Return (x, y) of the center of cell containing provided text 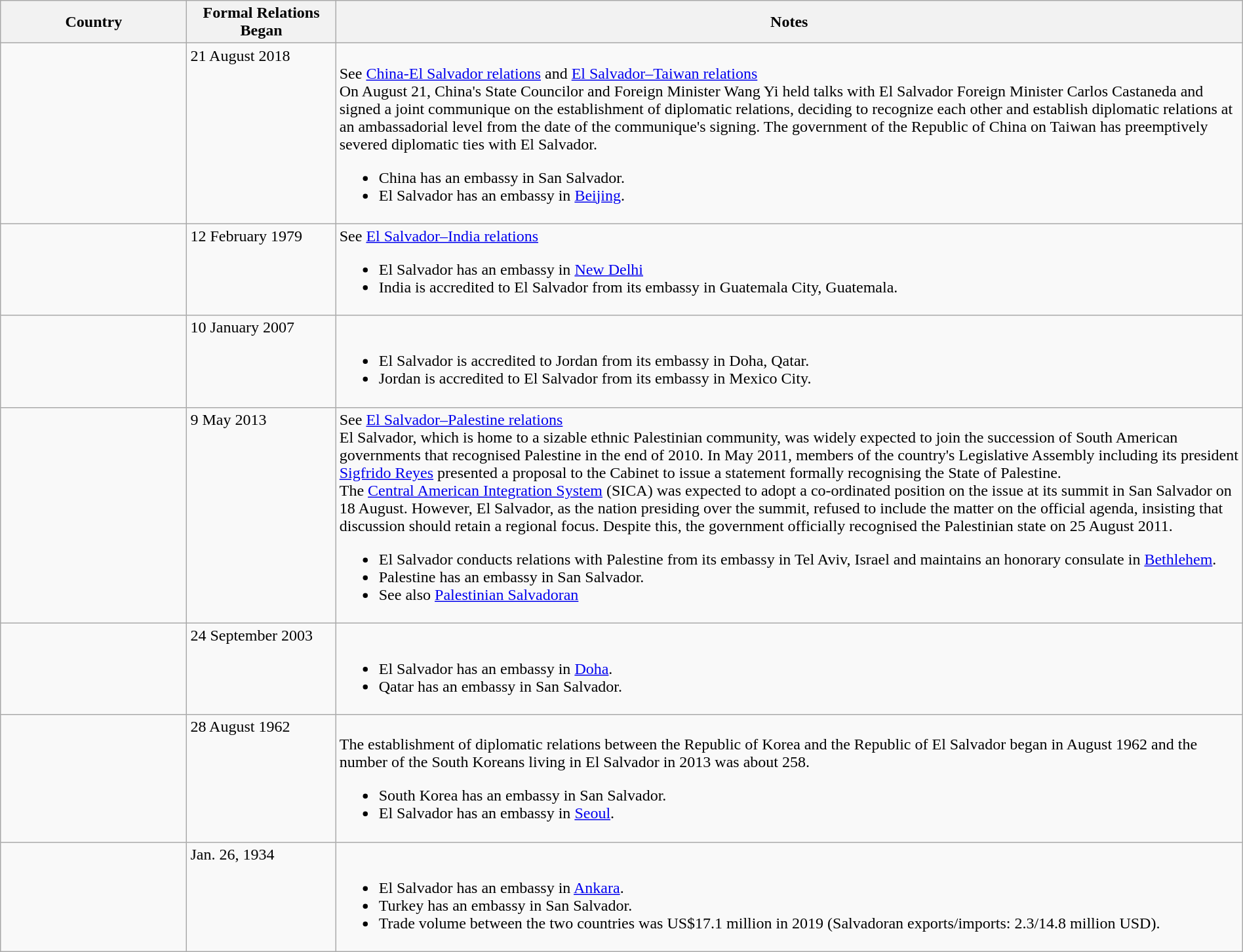
Country (94, 22)
El Salvador is accredited to Jordan from its embassy in Doha, Qatar.Jordan is accredited to El Salvador from its embassy in Mexico City. (789, 361)
Notes (789, 22)
Formal Relations Began (261, 22)
28 August 1962 (261, 778)
9 May 2013 (261, 515)
Jan. 26, 1934 (261, 897)
21 August 2018 (261, 134)
10 January 2007 (261, 361)
El Salvador has an embassy in Doha.Qatar has an embassy in San Salvador. (789, 669)
12 February 1979 (261, 269)
24 September 2003 (261, 669)
